Identify which cell holds the provided text, then report its (X, Y) central coordinate. 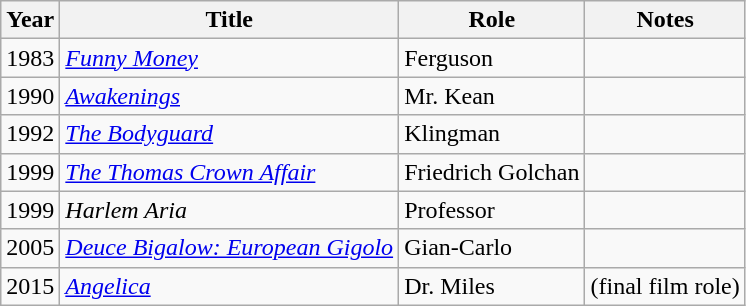
Klingman (492, 134)
Ferguson (492, 58)
2005 (30, 248)
Notes (665, 20)
Title (230, 20)
1992 (30, 134)
1983 (30, 58)
Funny Money (230, 58)
Deuce Bigalow: European Gigolo (230, 248)
1990 (30, 96)
Awakenings (230, 96)
Angelica (230, 286)
Role (492, 20)
Year (30, 20)
Gian-Carlo (492, 248)
The Thomas Crown Affair (230, 172)
2015 (30, 286)
Dr. Miles (492, 286)
Friedrich Golchan (492, 172)
The Bodyguard (230, 134)
(final film role) (665, 286)
Mr. Kean (492, 96)
Harlem Aria (230, 210)
Professor (492, 210)
